From the cell containing the given text, extract its center point as [x, y] coordinate. 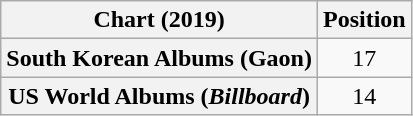
Position [364, 20]
14 [364, 96]
17 [364, 58]
South Korean Albums (Gaon) [160, 58]
Chart (2019) [160, 20]
US World Albums (Billboard) [160, 96]
